For the text-containing cell, return its midpoint in [x, y] coordinate format. 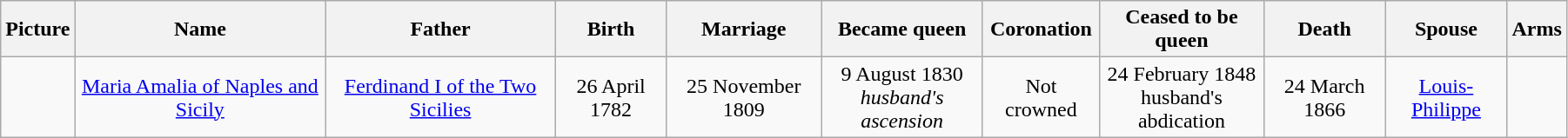
Louis-Philippe [1446, 97]
9 August 1830husband's ascension [902, 97]
Father [440, 30]
25 November 1809 [744, 97]
24 February 1848husband's abdication [1182, 97]
Birth [611, 30]
Name [200, 30]
24 March 1866 [1324, 97]
Coronation [1041, 30]
Maria Amalia of Naples and Sicily [200, 97]
Became queen [902, 30]
26 April 1782 [611, 97]
Spouse [1446, 30]
Not crowned [1041, 97]
Marriage [744, 30]
Ceased to be queen [1182, 30]
Arms [1537, 30]
Death [1324, 30]
Picture [38, 30]
Ferdinand I of the Two Sicilies [440, 97]
